Provide the (X, Y) coordinate of the cell's center where the given text is located.  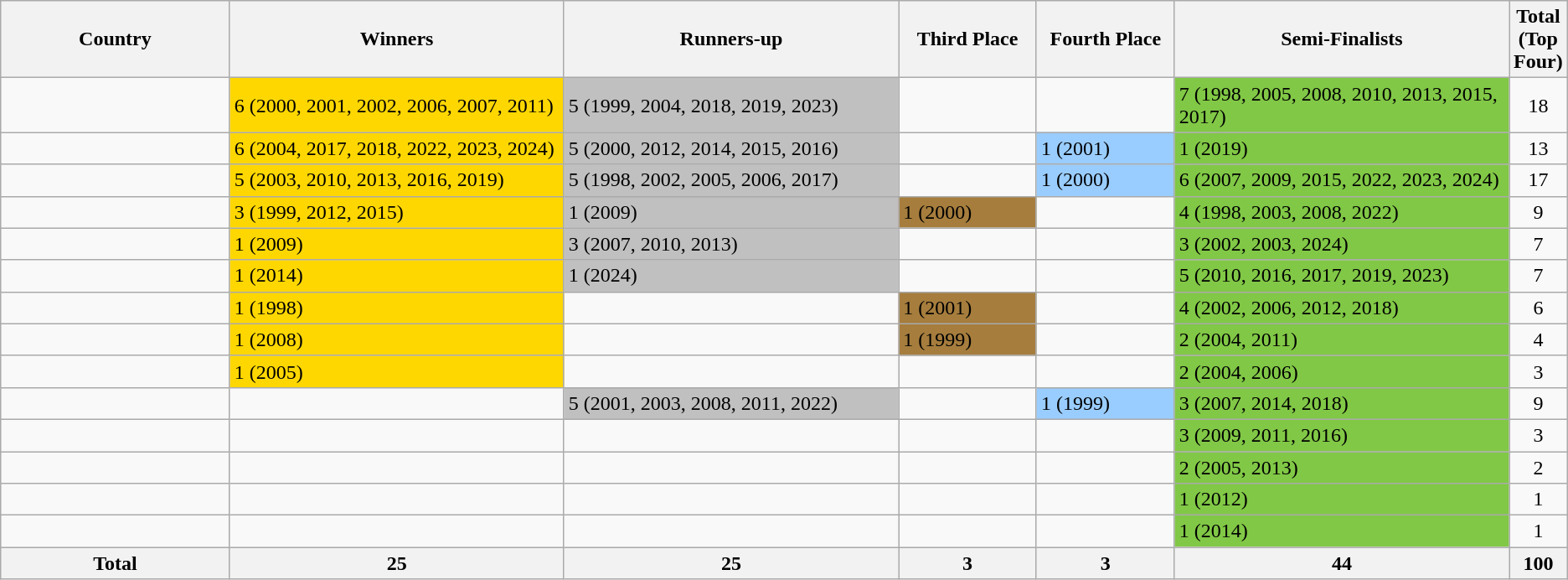
4 (1998, 2003, 2008, 2022) (1342, 212)
Fourth Place (1106, 39)
5 (1998, 2002, 2005, 2006, 2017) (730, 180)
6 (2007, 2009, 2015, 2022, 2023, 2024) (1342, 180)
1 (2012) (1342, 500)
6 (2000, 2001, 2002, 2006, 2007, 2011) (397, 106)
1 (1998) (397, 308)
5 (2003, 2010, 2013, 2016, 2019) (397, 180)
17 (1539, 180)
1 (2005) (397, 371)
7 (1998, 2005, 2008, 2010, 2013, 2015, 2017) (1342, 106)
3 (2002, 2003, 2024) (1342, 244)
1 (2024) (730, 276)
3 (2009, 2011, 2016) (1342, 435)
3 (2007, 2010, 2013) (730, 244)
Country (116, 39)
5 (2000, 2012, 2014, 2015, 2016) (730, 148)
4 (1539, 339)
13 (1539, 148)
6 (1539, 308)
2 (2005, 2013) (1342, 467)
Total (Top Four) (1539, 39)
1 (2019) (1342, 148)
Total (116, 563)
Runners-up (730, 39)
100 (1539, 563)
6 (2004, 2017, 2018, 2022, 2023, 2024) (397, 148)
2 (1539, 467)
4 (2002, 2006, 2012, 2018) (1342, 308)
3 (1999, 2012, 2015) (397, 212)
Third Place (968, 39)
Winners (397, 39)
5 (2001, 2003, 2008, 2011, 2022) (730, 403)
Semi-Finalists (1342, 39)
3 (2007, 2014, 2018) (1342, 403)
2 (2004, 2011) (1342, 339)
5 (1999, 2004, 2018, 2019, 2023) (730, 106)
18 (1539, 106)
44 (1342, 563)
5 (2010, 2016, 2017, 2019, 2023) (1342, 276)
2 (2004, 2006) (1342, 371)
1 (2008) (397, 339)
